Search for the cell housing the specified text and yield its (x, y) center coordinate. 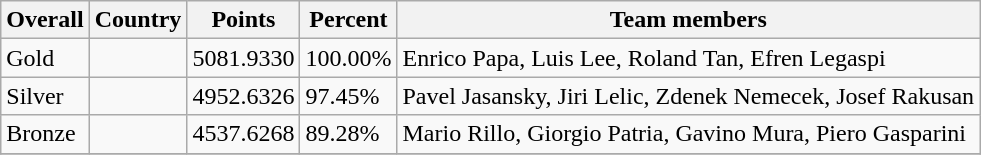
Points (244, 20)
Pavel Jasansky, Jiri Lelic, Zdenek Nemecek, Josef Rakusan (688, 96)
Silver (45, 96)
Overall (45, 20)
Percent (348, 20)
Enrico Papa, Luis Lee, Roland Tan, Efren Legaspi (688, 58)
4537.6268 (244, 134)
Mario Rillo, Giorgio Patria, Gavino Mura, Piero Gasparini (688, 134)
100.00% (348, 58)
Bronze (45, 134)
89.28% (348, 134)
4952.6326 (244, 96)
Gold (45, 58)
5081.9330 (244, 58)
97.45% (348, 96)
Team members (688, 20)
Country (138, 20)
